Scan for the cell matching the given text and deliver its [x, y] coordinate at center. 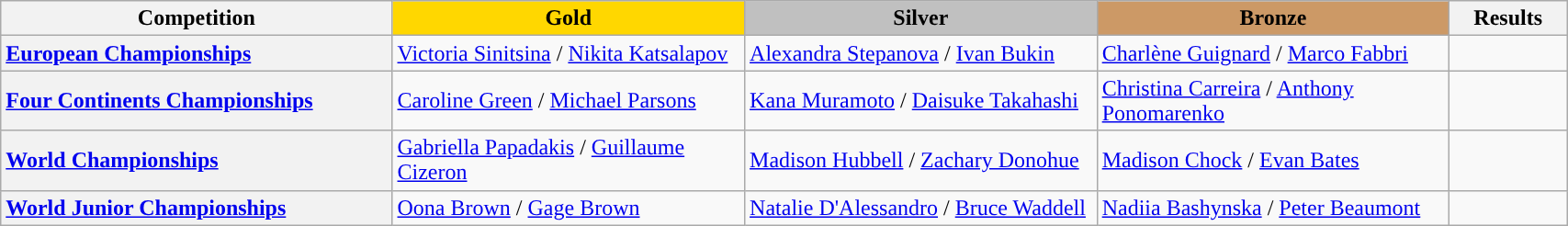
Natalie D'Alessandro / Bruce Waddell [921, 208]
Madison Chock / Evan Bates [1273, 160]
Caroline Green / Michael Parsons [569, 101]
Alexandra Stepanova / Ivan Bukin [921, 53]
Bronze [1273, 18]
Charlène Guignard / Marco Fabbri [1273, 53]
Kana Muramoto / Daisuke Takahashi [921, 101]
Results [1508, 18]
Madison Hubbell / Zachary Donohue [921, 160]
Victoria Sinitsina / Nikita Katsalapov [569, 53]
Christina Carreira / Anthony Ponomarenko [1273, 101]
Four Continents Championships [197, 101]
European Championships [197, 53]
World Junior Championships [197, 208]
Gabriella Papadakis / Guillaume Cizeron [569, 160]
Oona Brown / Gage Brown [569, 208]
Gold [569, 18]
Nadiia Bashynska / Peter Beaumont [1273, 208]
Competition [197, 18]
Silver [921, 18]
World Championships [197, 160]
